Find where the given text appears and provide that cell's center as (x, y) coordinate. 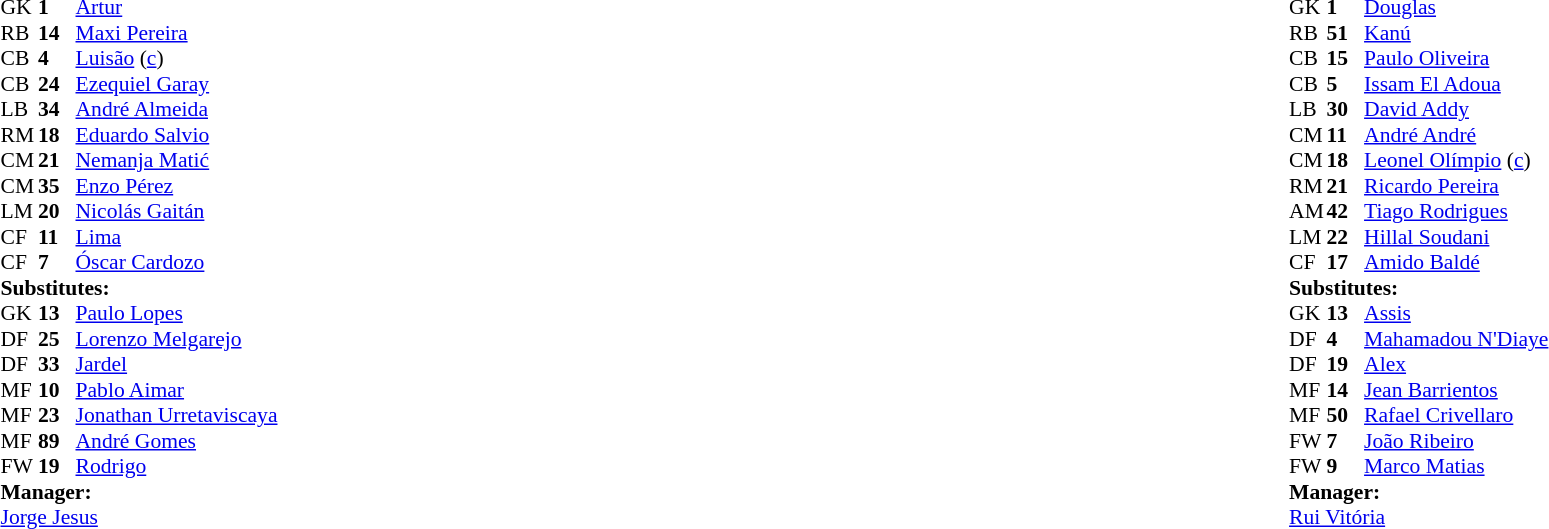
Jardel (177, 365)
Lima (177, 237)
Jean Barrientos (1456, 390)
Óscar Cardozo (177, 263)
23 (57, 415)
17 (1346, 263)
Maxi Pereira (177, 33)
AM (1308, 211)
André Gomes (177, 441)
Tiago Rodrigues (1456, 211)
Pablo Aimar (177, 390)
10 (57, 390)
15 (1346, 59)
Ezequiel Garay (177, 84)
David Addy (1456, 109)
33 (57, 365)
Leonel Olímpio (c) (1456, 161)
João Ribeiro (1456, 441)
34 (57, 109)
20 (57, 211)
Jonathan Urretaviscaya (177, 415)
Nemanja Matić (177, 161)
25 (57, 339)
Lorenzo Melgarejo (177, 339)
Paulo Oliveira (1456, 59)
51 (1346, 33)
Eduardo Salvio (177, 135)
Rodrigo (177, 467)
Paulo Lopes (177, 313)
André Almeida (177, 109)
35 (57, 186)
Alex (1456, 365)
50 (1346, 415)
Hillal Soudani (1456, 237)
30 (1346, 109)
42 (1346, 211)
89 (57, 441)
22 (1346, 237)
Issam El Adoua (1456, 84)
Amido Baldé (1456, 263)
24 (57, 84)
Rafael Crivellaro (1456, 415)
Kanú (1456, 33)
5 (1346, 84)
Marco Matias (1456, 467)
9 (1346, 467)
Assis (1456, 313)
Nicolás Gaitán (177, 211)
André André (1456, 135)
Mahamadou N'Diaye (1456, 339)
Ricardo Pereira (1456, 186)
Luisão (c) (177, 59)
Enzo Pérez (177, 186)
